Provide the (x, y) coordinate of the cell's center where the given text is located.  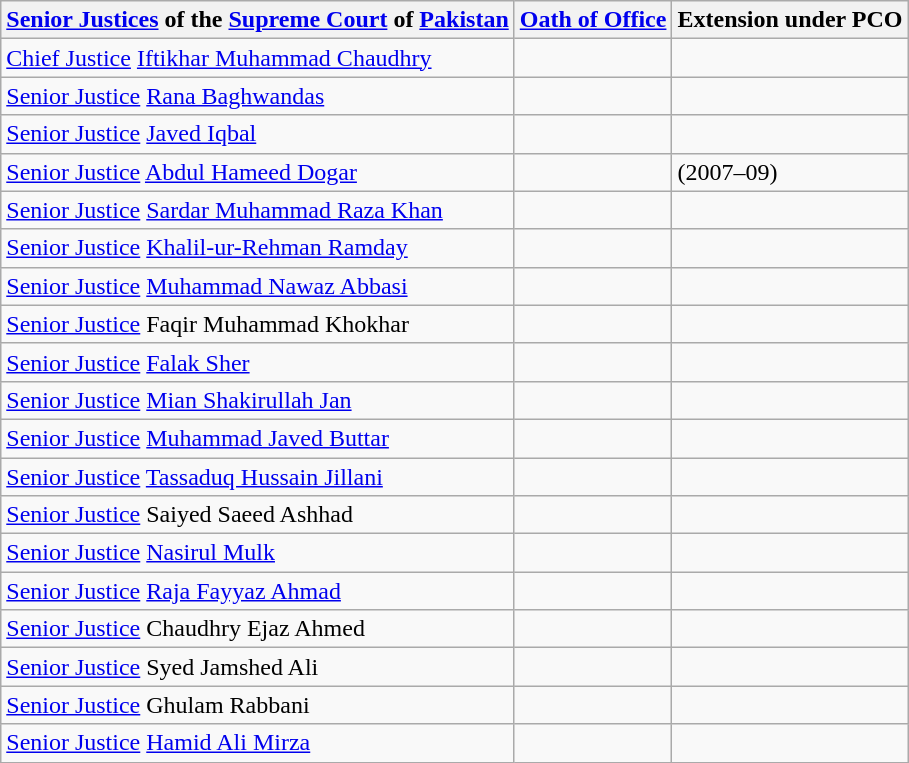
Senior Justice Falak Sher (258, 362)
Senior Justice Javed Iqbal (258, 134)
Oath of Office (593, 20)
Senior Justice Ghulam Rabbani (258, 705)
Senior Justices of the Supreme Court of Pakistan (258, 20)
Senior Justice Sardar Muhammad Raza Khan (258, 210)
Senior Justice Syed Jamshed Ali (258, 667)
Senior Justice Faqir Muhammad Khokhar (258, 324)
(2007–09) (790, 172)
Extension under PCO (790, 20)
Chief Justice Iftikhar Muhammad Chaudhry (258, 58)
Senior Justice Muhammad Javed Buttar (258, 438)
Senior Justice Abdul Hameed Dogar (258, 172)
Senior Justice Khalil-ur-Rehman Ramday (258, 248)
Senior Justice Mian Shakirullah Jan (258, 400)
Senior Justice Rana Baghwandas (258, 96)
Senior Justice Chaudhry Ejaz Ahmed (258, 629)
Senior Justice Saiyed Saeed Ashhad (258, 515)
Senior Justice Nasirul Mulk (258, 553)
Senior Justice Hamid Ali Mirza (258, 743)
Senior Justice Muhammad Nawaz Abbasi (258, 286)
Senior Justice Tassaduq Hussain Jillani (258, 477)
Senior Justice Raja Fayyaz Ahmad (258, 591)
